Identify which cell holds the provided text, then report its [x, y] central coordinate. 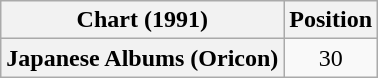
Chart (1991) [142, 20]
30 [331, 58]
Position [331, 20]
Japanese Albums (Oricon) [142, 58]
